Return (X, Y) of the center of cell containing provided text 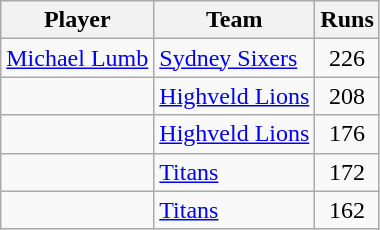
Runs (347, 20)
176 (347, 134)
Team (234, 20)
Sydney Sixers (234, 58)
226 (347, 58)
Michael Lumb (78, 58)
208 (347, 96)
172 (347, 172)
162 (347, 210)
Player (78, 20)
